Return the [X, Y] coordinate for the center point of the cell that contains the specified text.  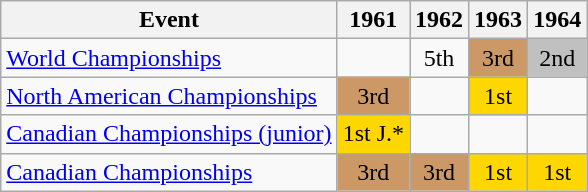
2nd [558, 58]
1963 [498, 20]
World Championships [169, 58]
1962 [440, 20]
Canadian Championships (junior) [169, 134]
1964 [558, 20]
5th [440, 58]
1st J.* [373, 134]
Canadian Championships [169, 172]
North American Championships [169, 96]
1961 [373, 20]
Event [169, 20]
